Identify which cell holds the provided text, then report its [x, y] central coordinate. 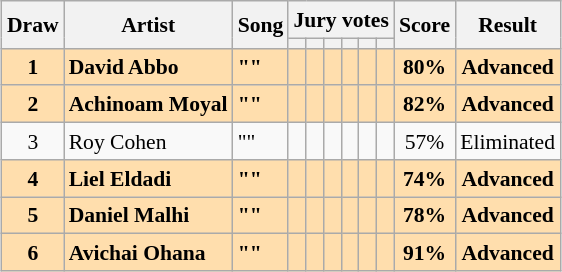
Liel Eldadi [148, 178]
6 [33, 252]
5 [33, 216]
Roy Cohen [148, 142]
Draw [33, 24]
82% [424, 104]
Score [424, 24]
Daniel Malhi [148, 216]
4 [33, 178]
80% [424, 66]
78% [424, 216]
Artist [148, 24]
74% [424, 178]
1 [33, 66]
Song [261, 24]
Avichai Ohana [148, 252]
57% [424, 142]
Jury votes [340, 20]
Result [508, 24]
Eliminated [508, 142]
3 [33, 142]
Achinoam Moyal [148, 104]
91% [424, 252]
David Abbo [148, 66]
2 [33, 104]
